From the cell containing the given text, extract its center point as (x, y) coordinate. 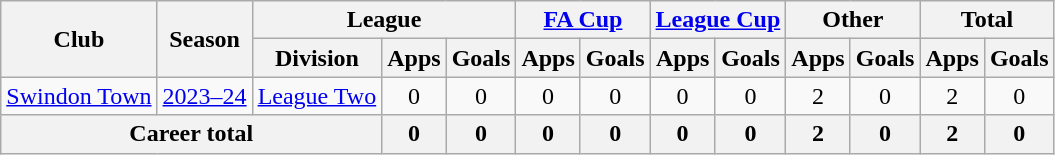
League (384, 20)
Other (853, 20)
Club (79, 39)
Total (987, 20)
Career total (192, 134)
League Cup (718, 20)
2023–24 (204, 96)
Swindon Town (79, 96)
League Two (317, 96)
Division (317, 58)
FA Cup (583, 20)
Season (204, 39)
